Provide the (X, Y) coordinate of the cell's center where the given text is located.  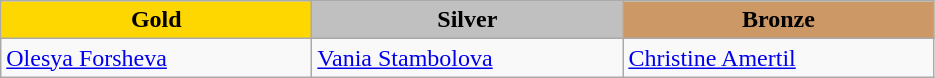
Bronze (778, 20)
Christine Amertil (778, 58)
Silver (468, 20)
Gold (156, 20)
Olesya Forsheva (156, 58)
Vania Stambolova (468, 58)
